Detect which cell encompasses the target text, then output its [x, y] center coordinate. 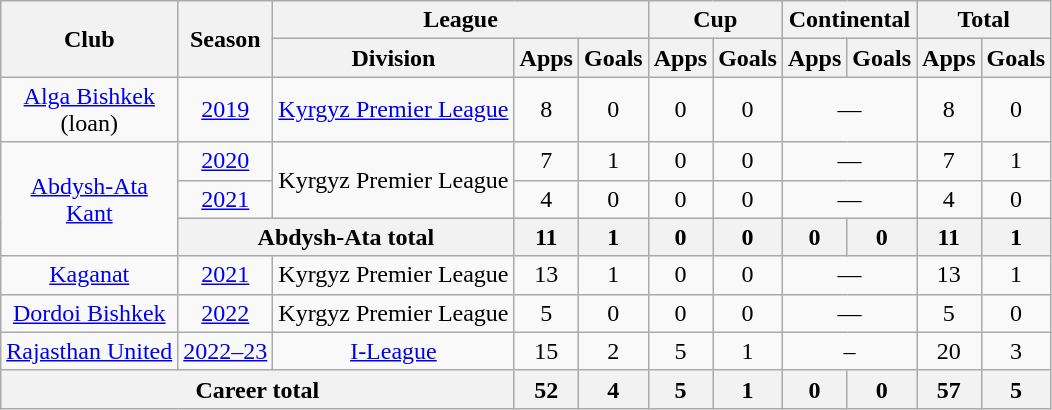
2022–23 [226, 351]
20 [949, 351]
57 [949, 389]
Alga Bishkek (loan) [90, 110]
Club [90, 39]
2 [613, 351]
15 [546, 351]
League [460, 20]
Season [226, 39]
Dordoi Bishkek [90, 313]
Kaganat [90, 275]
2019 [226, 110]
Continental [849, 20]
Career total [258, 389]
52 [546, 389]
– [849, 351]
I-League [394, 351]
Abdysh-Ata total [346, 237]
Total [984, 20]
Rajasthan United [90, 351]
3 [1016, 351]
2020 [226, 161]
Division [394, 58]
2022 [226, 313]
Cup [715, 20]
Abdysh-Ata Kant [90, 199]
